Output the (x, y) coordinate of the center of the cell containing the given text.  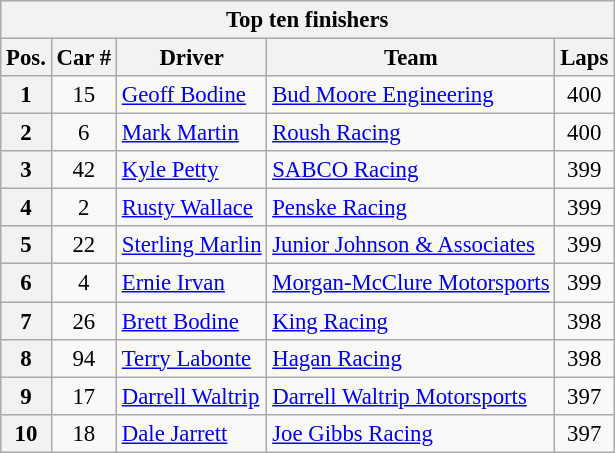
42 (84, 170)
26 (84, 321)
Ernie Irvan (191, 283)
5 (26, 245)
Rusty Wallace (191, 208)
9 (26, 396)
Morgan-McClure Motorsports (411, 283)
94 (84, 358)
1 (26, 95)
Geoff Bodine (191, 95)
Brett Bodine (191, 321)
Dale Jarrett (191, 433)
3 (26, 170)
Darrell Waltrip (191, 396)
8 (26, 358)
15 (84, 95)
King Racing (411, 321)
Sterling Marlin (191, 245)
Laps (584, 58)
Penske Racing (411, 208)
Terry Labonte (191, 358)
Bud Moore Engineering (411, 95)
Junior Johnson & Associates (411, 245)
Mark Martin (191, 133)
Joe Gibbs Racing (411, 433)
22 (84, 245)
SABCO Racing (411, 170)
Pos. (26, 58)
17 (84, 396)
Roush Racing (411, 133)
7 (26, 321)
Driver (191, 58)
Car # (84, 58)
Darrell Waltrip Motorsports (411, 396)
Top ten finishers (308, 20)
18 (84, 433)
10 (26, 433)
Hagan Racing (411, 358)
Kyle Petty (191, 170)
Team (411, 58)
